Return the [x, y] coordinate for the center point of the cell that contains the specified text.  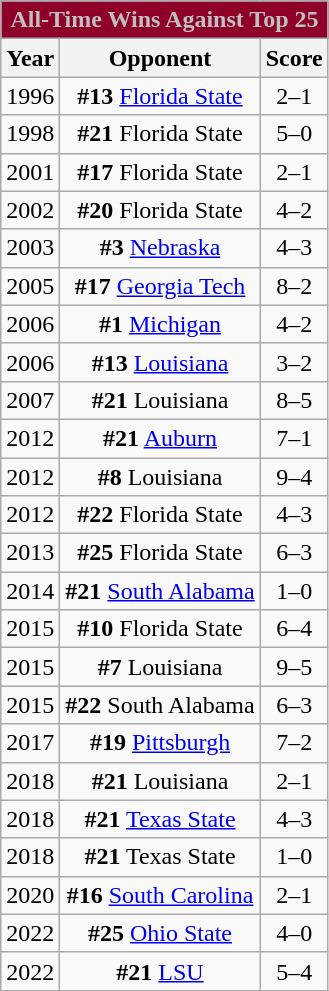
#25 Ohio State [160, 933]
6–4 [294, 629]
#8 Louisiana [160, 477]
#21 South Alabama [160, 591]
5–4 [294, 971]
7–2 [294, 743]
Opponent [160, 58]
1996 [30, 96]
2014 [30, 591]
#21 Florida State [160, 134]
#22 Florida State [160, 515]
#17 Florida State [160, 172]
2020 [30, 895]
#13 Louisiana [160, 362]
#1 Michigan [160, 324]
Score [294, 58]
9–5 [294, 667]
Year [30, 58]
2003 [30, 248]
8–2 [294, 286]
2005 [30, 286]
8–5 [294, 400]
#17 Georgia Tech [160, 286]
#7 Louisiana [160, 667]
#21 LSU [160, 971]
2007 [30, 400]
#16 South Carolina [160, 895]
#25 Florida State [160, 553]
2013 [30, 553]
#19 Pittsburgh [160, 743]
2017 [30, 743]
#10 Florida State [160, 629]
#21 Auburn [160, 438]
7–1 [294, 438]
#20 Florida State [160, 210]
5–0 [294, 134]
4–0 [294, 933]
2002 [30, 210]
1998 [30, 134]
All-Time Wins Against Top 25 [164, 20]
9–4 [294, 477]
2001 [30, 172]
3–2 [294, 362]
#22 South Alabama [160, 705]
#13 Florida State [160, 96]
#3 Nebraska [160, 248]
